Extract the [X, Y] coordinate from the center of the cell holding the provided text.  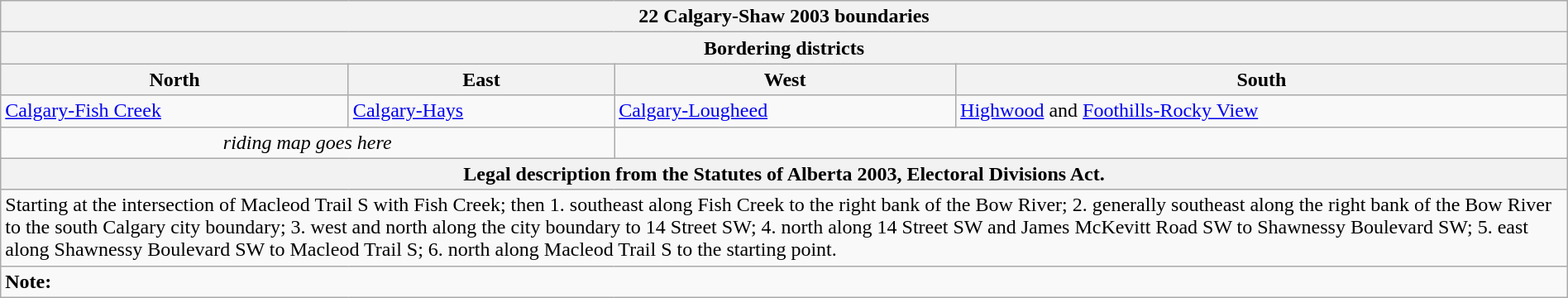
Bordering districts [784, 48]
Calgary-Lougheed [786, 111]
West [786, 79]
Calgary-Hays [481, 111]
Highwood and Foothills-Rocky View [1262, 111]
Calgary-Fish Creek [175, 111]
Legal description from the Statutes of Alberta 2003, Electoral Divisions Act. [784, 174]
East [481, 79]
North [175, 79]
South [1262, 79]
Note: [784, 281]
22 Calgary-Shaw 2003 boundaries [784, 17]
riding map goes here [308, 142]
